Provide the [X, Y] coordinate of the cell's center where the given text is located.  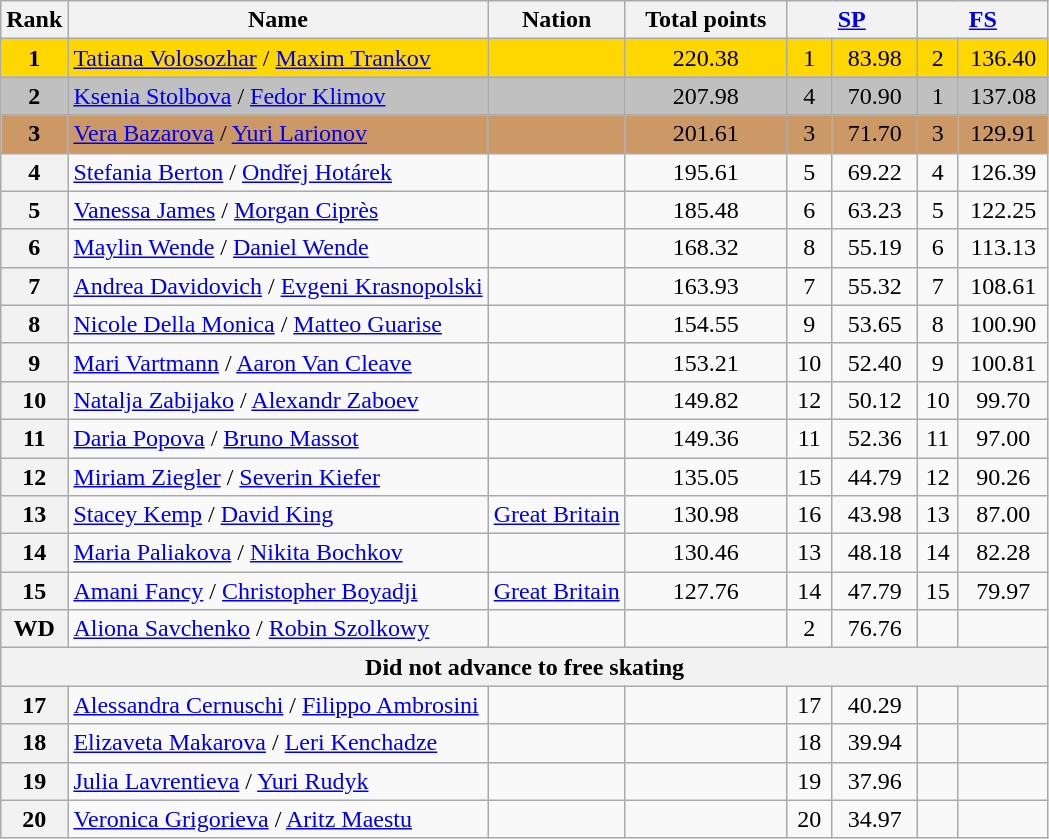
70.90 [874, 96]
135.05 [706, 477]
Stacey Kemp / David King [278, 515]
Elizaveta Makarova / Leri Kenchadze [278, 743]
Total points [706, 20]
WD [34, 629]
185.48 [706, 210]
Daria Popova / Bruno Massot [278, 438]
FS [982, 20]
55.19 [874, 248]
76.76 [874, 629]
50.12 [874, 400]
55.32 [874, 286]
130.98 [706, 515]
153.21 [706, 362]
52.36 [874, 438]
99.70 [1003, 400]
82.28 [1003, 553]
Miriam Ziegler / Severin Kiefer [278, 477]
52.40 [874, 362]
Rank [34, 20]
Veronica Grigorieva / Aritz Maestu [278, 819]
163.93 [706, 286]
79.97 [1003, 591]
149.82 [706, 400]
207.98 [706, 96]
43.98 [874, 515]
44.79 [874, 477]
Did not advance to free skating [525, 667]
Tatiana Volosozhar / Maxim Trankov [278, 58]
SP [852, 20]
154.55 [706, 324]
37.96 [874, 781]
Andrea Davidovich / Evgeni Krasnopolski [278, 286]
71.70 [874, 134]
69.22 [874, 172]
220.38 [706, 58]
90.26 [1003, 477]
126.39 [1003, 172]
113.13 [1003, 248]
100.90 [1003, 324]
108.61 [1003, 286]
47.79 [874, 591]
Maria Paliakova / Nikita Bochkov [278, 553]
87.00 [1003, 515]
Stefania Berton / Ondřej Hotárek [278, 172]
39.94 [874, 743]
Name [278, 20]
136.40 [1003, 58]
34.97 [874, 819]
Julia Lavrentieva / Yuri Rudyk [278, 781]
Nation [556, 20]
Aliona Savchenko / Robin Szolkowy [278, 629]
122.25 [1003, 210]
201.61 [706, 134]
Alessandra Cernuschi / Filippo Ambrosini [278, 705]
83.98 [874, 58]
Maylin Wende / Daniel Wende [278, 248]
Vanessa James / Morgan Ciprès [278, 210]
16 [809, 515]
149.36 [706, 438]
127.76 [706, 591]
137.08 [1003, 96]
Mari Vartmann / Aaron Van Cleave [278, 362]
97.00 [1003, 438]
168.32 [706, 248]
195.61 [706, 172]
129.91 [1003, 134]
63.23 [874, 210]
53.65 [874, 324]
Natalja Zabijako / Alexandr Zaboev [278, 400]
130.46 [706, 553]
Nicole Della Monica / Matteo Guarise [278, 324]
Vera Bazarova / Yuri Larionov [278, 134]
100.81 [1003, 362]
Ksenia Stolbova / Fedor Klimov [278, 96]
48.18 [874, 553]
40.29 [874, 705]
Amani Fancy / Christopher Boyadji [278, 591]
